Return the (X, Y) coordinate for the center point of the cell that contains the specified text.  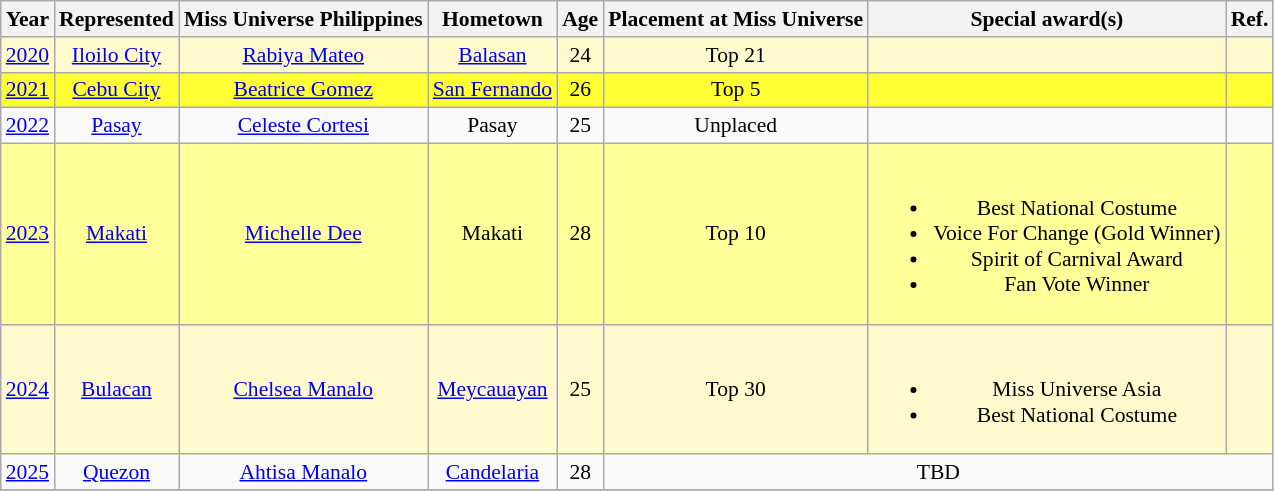
Celeste Cortesi (304, 126)
Meycauayan (492, 389)
Top 30 (736, 389)
2021 (28, 90)
Cebu City (116, 90)
Bulacan (116, 389)
Beatrice Gomez (304, 90)
2024 (28, 389)
Michelle Dee (304, 234)
Quezon (116, 472)
Rabiya Mateo (304, 55)
2020 (28, 55)
24 (580, 55)
Top 10 (736, 234)
Top 5 (736, 90)
Iloilo City (116, 55)
Represented (116, 19)
2025 (28, 472)
Ahtisa Manalo (304, 472)
Chelsea Manalo (304, 389)
Year (28, 19)
Best National CostumeVoice For Change (Gold Winner)Spirit of Carnival AwardFan Vote Winner (1046, 234)
San Fernando (492, 90)
Age (580, 19)
Special award(s) (1046, 19)
Unplaced (736, 126)
2023 (28, 234)
Balasan (492, 55)
Hometown (492, 19)
Candelaria (492, 472)
TBD (938, 472)
Placement at Miss Universe (736, 19)
26 (580, 90)
Miss Universe AsiaBest National Costume (1046, 389)
Ref. (1250, 19)
2022 (28, 126)
Top 21 (736, 55)
Miss Universe Philippines (304, 19)
